Determine the (X, Y) coordinate at the center of the cell enclosing the given text.  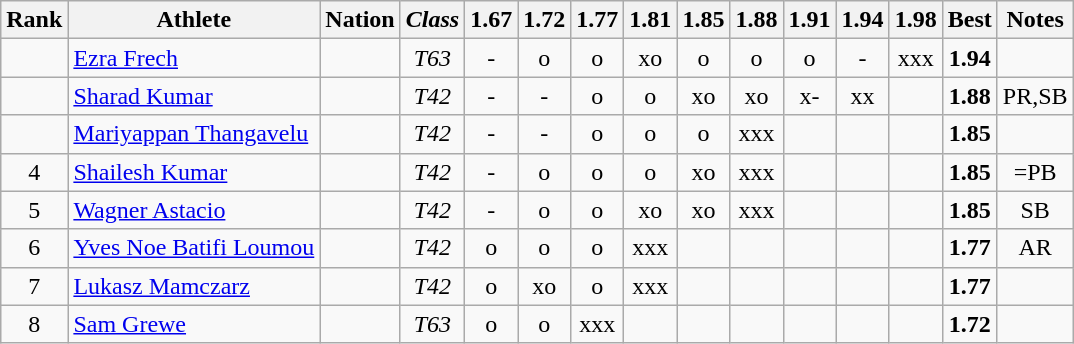
SB (1035, 210)
1.98 (916, 20)
Class (432, 20)
7 (34, 286)
Lukasz Mamczarz (194, 286)
8 (34, 324)
Rank (34, 20)
1.81 (650, 20)
AR (1035, 248)
Nation (360, 20)
Notes (1035, 20)
1.91 (810, 20)
Sharad Kumar (194, 96)
5 (34, 210)
Best (970, 20)
6 (34, 248)
4 (34, 172)
Athlete (194, 20)
Sam Grewe (194, 324)
Wagner Astacio (194, 210)
Ezra Frech (194, 58)
Mariyappan Thangavelu (194, 134)
Shailesh Kumar (194, 172)
=PB (1035, 172)
x- (810, 96)
1.67 (492, 20)
PR,SB (1035, 96)
Yves Noe Batifi Loumou (194, 248)
xx (862, 96)
